Find where the given text appears and provide that cell's center as [x, y] coordinate. 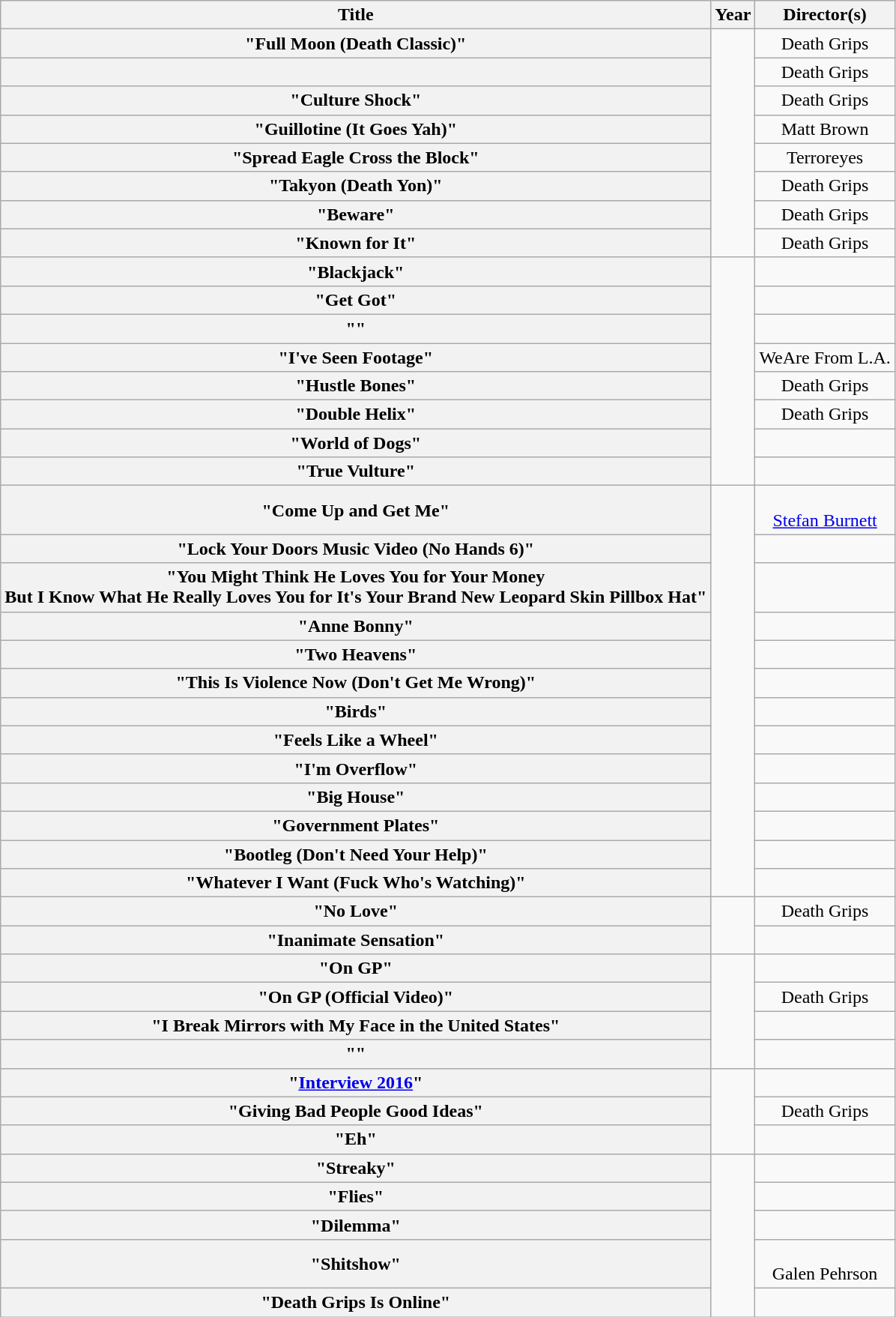
"No Love" [356, 911]
Stefan Burnett [825, 510]
"I'm Overflow" [356, 768]
Matt Brown [825, 129]
"Streaky" [356, 1168]
"Two Heavens" [356, 654]
"Known for It" [356, 243]
"Giving Bad People Good Ideas" [356, 1111]
"You Might Think He Loves You for Your Money But I Know What He Really Loves You for It's Your Brand New Leopard Skin Pillbox Hat" [356, 588]
"Guillotine (It Goes Yah)" [356, 129]
Title [356, 15]
"Double Helix" [356, 415]
"Hustle Bones" [356, 386]
"I Break Mirrors with My Face in the United States" [356, 1025]
"World of Dogs" [356, 443]
"Full Moon (Death Classic)" [356, 43]
"True Vulture" [356, 471]
"On GP" [356, 968]
"Beware" [356, 214]
"On GP (Official Video)" [356, 997]
"Interview 2016" [356, 1082]
"This Is Violence Now (Don't Get Me Wrong)" [356, 683]
"Takyon (Death Yon)" [356, 186]
"Blackjack" [356, 271]
Terroreyes [825, 157]
"Government Plates" [356, 825]
"Get Got" [356, 300]
"Anne Bonny" [356, 626]
Director(s) [825, 15]
"Dilemma" [356, 1225]
"Shitshow" [356, 1264]
"Whatever I Want (Fuck Who's Watching)" [356, 883]
"Inanimate Sensation" [356, 940]
"Feels Like a Wheel" [356, 740]
Year [733, 15]
"Big House" [356, 797]
"I've Seen Footage" [356, 358]
"Flies" [356, 1196]
"Come Up and Get Me" [356, 510]
WeAre From L.A. [825, 358]
"Death Grips Is Online" [356, 1302]
"Birds" [356, 711]
Galen Pehrson [825, 1264]
"Lock Your Doors Music Video (No Hands 6)" [356, 549]
"Eh" [356, 1139]
"Bootleg (Don't Need Your Help)" [356, 854]
"Culture Shock" [356, 100]
"Spread Eagle Cross the Block" [356, 157]
